Locate the cell with the specified text and output its [X, Y] center coordinate. 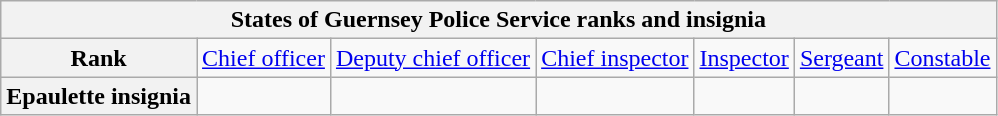
Chief officer [264, 58]
Constable [942, 58]
Inspector [744, 58]
Deputy chief officer [432, 58]
Chief inspector [615, 58]
Rank [99, 58]
Epaulette insignia [99, 96]
Sergeant [842, 58]
States of Guernsey Police Service ranks and insignia [498, 20]
